Extract the [X, Y] coordinate from the center of the cell holding the provided text.  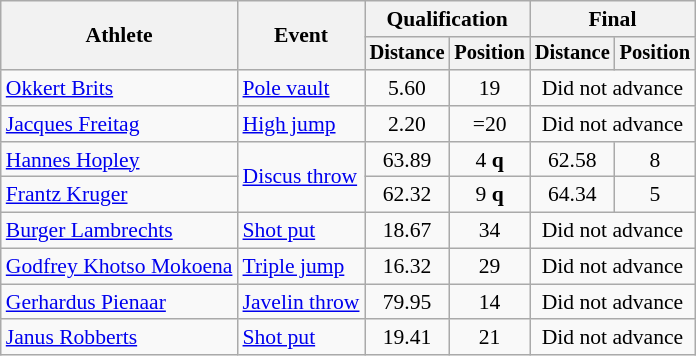
Event [300, 36]
34 [489, 231]
Discus throw [300, 178]
Gerhardus Pienaar [120, 302]
29 [489, 267]
Hannes Hopley [120, 160]
Frantz Kruger [120, 195]
Burger Lambrechts [120, 231]
Jacques Freitag [120, 124]
Final [612, 19]
Janus Robberts [120, 338]
18.67 [408, 231]
63.89 [408, 160]
19.41 [408, 338]
High jump [300, 124]
9 q [489, 195]
14 [489, 302]
Triple jump [300, 267]
Javelin throw [300, 302]
62.32 [408, 195]
79.95 [408, 302]
16.32 [408, 267]
Athlete [120, 36]
62.58 [572, 160]
5.60 [408, 88]
19 [489, 88]
Qualification [448, 19]
=20 [489, 124]
8 [655, 160]
Godfrey Khotso Mokoena [120, 267]
5 [655, 195]
Pole vault [300, 88]
21 [489, 338]
2.20 [408, 124]
64.34 [572, 195]
Okkert Brits [120, 88]
4 q [489, 160]
